Locate the cell with the specified text and output its (x, y) center coordinate. 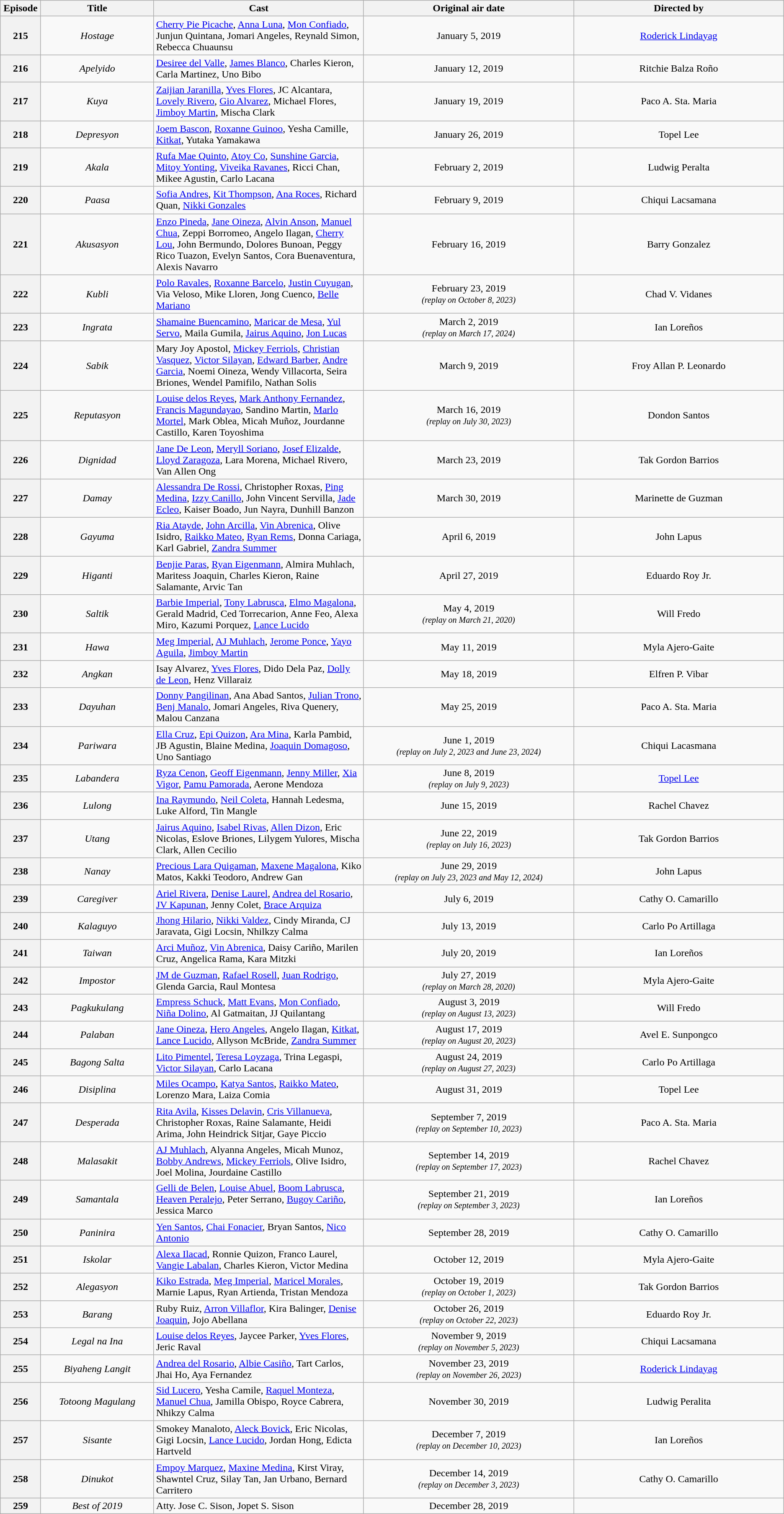
226 (21, 460)
Arci Muñoz, Vin Abrenica, Daisy Cariño, Marilen Cruz, Angelica Rama, Kara Mitzki (259, 953)
Barry Gonzalez (678, 244)
Lito Pimentel, Teresa Loyzaga, Trina Legaspi, Victor Silayan, Carlo Lacana (259, 1062)
April 27, 2019 (468, 575)
Higanti (97, 575)
Reputasyon (97, 415)
Zaijian Jaranilla, Yves Flores, JC Alcantara, Lovely Rivero, Gio Alvarez, Michael Flores, Jimboy Martin, Mischa Clark (259, 101)
Precious Lara Quigaman, Maxene Magalona, Kiko Matos, Kakki Teodoro, Andrew Gan (259, 871)
June 15, 2019 (468, 806)
Biyaheng Langit (97, 1369)
215 (21, 36)
Barbie Imperial, Tony Labrusca, Elmo Magalona, Gerald Madrid, Ced Torrecarion, Anne Feo, Alexa Miro, Kazumi Porquez, Lance Lucido (259, 614)
221 (21, 244)
Ludwig Peralita (678, 1401)
Dayuhan (97, 707)
Rufa Mae Quinto, Atoy Co, Sunshine Garcia, Mitoy Yonting, Viveika Ravanes, Ricci Chan, Mikee Agustin, Carlo Lacana (259, 167)
219 (21, 167)
March 2, 2019(replay on March 17, 2024) (468, 327)
Empress Schuck, Matt Evans, Mon Confiado, Niña Dolino, Al Gatmaitan, JJ Quilantang (259, 1008)
230 (21, 614)
Episode (21, 8)
Ina Raymundo, Neil Coleta, Hannah Ledesma, Luke Alford, Tin Mangle (259, 806)
JM de Guzman, Rafael Rosell, Juan Rodrigo, Glenda Garcia, Raul Montesa (259, 980)
Elfren P. Vibar (678, 674)
227 (21, 498)
246 (21, 1090)
236 (21, 806)
240 (21, 926)
October 26, 2019(replay on October 22, 2023) (468, 1314)
June 22, 2019(replay on July 16, 2023) (468, 838)
Best of 2019 (97, 1506)
Chiqui Lacasmana (678, 745)
Donny Pangilinan, Ana Abad Santos, Julian Trono, Benj Manalo, Jomari Angeles, Riva Quenery, Malou Canzana (259, 707)
Caregiver (97, 899)
Disiplina (97, 1090)
Jairus Aquino, Isabel Rivas, Allen Dizon, Eric Nicolas, Eslove Briones, Lilygem Yulores, Mischa Clark, Allen Cecilio (259, 838)
Legal na Ina (97, 1341)
August 3, 2019(replay on August 13, 2023) (468, 1008)
June 1, 2019(replay on July 2, 2023 and June 23, 2024) (468, 745)
Avel E. Sunpongco (678, 1035)
Cherry Pie Picache, Anna Luna, Mon Confiado, Junjun Quintana, Jomari Angeles, Reynald Simon, Rebecca Chuaunsu (259, 36)
Saltik (97, 614)
January 26, 2019 (468, 134)
Ruby Ruiz, Arron Villaflor, Kira Balinger, Denise Joaquin, Jojo Abellana (259, 1314)
Ritchie Balza Roño (678, 69)
Kuya (97, 101)
Sabik (97, 365)
March 23, 2019 (468, 460)
Samantala (97, 1199)
Rita Avila, Kisses Delavin, Cris Villanueva, Christopher Roxas, Raine Salamante, Heidi Arima, John Heindrick Sitjar, Gaye Piccio (259, 1122)
September 7, 2019(replay on September 10, 2023) (468, 1122)
Totoong Magulang (97, 1401)
228 (21, 537)
June 29, 2019(replay on July 23, 2023 and May 12, 2024) (468, 871)
January 5, 2019 (468, 36)
October 12, 2019 (468, 1260)
218 (21, 134)
254 (21, 1341)
Jane De Leon, Meryll Soriano, Josef Elizalde, Lloyd Zaragoza, Lara Morena, Michael Rivero, Van Allen Ong (259, 460)
Iskolar (97, 1260)
Directed by (678, 8)
Sisante (97, 1440)
Andrea del Rosario, Albie Casiño, Tart Carlos, Jhai Ho, Aya Fernandez (259, 1369)
Benjie Paras, Ryan Eigenmann, Almira Muhlach, Maritess Joaquin, Charles Kieron, Raine Salamante, Arvic Tan (259, 575)
Desiree del Valle, James Blanco, Charles Kieron, Carla Martinez, Uno Bibo (259, 69)
July 20, 2019 (468, 953)
237 (21, 838)
Hostage (97, 36)
Alessandra De Rossi, Christopher Roxas, Ping Medina, Izzy Canillo, John Vincent Servilla, Jade Ecleo, Kaiser Boado, Jun Nayra, Dunhill Banzon (259, 498)
March 16, 2019(replay on July 30, 2023) (468, 415)
243 (21, 1008)
Labandera (97, 778)
AJ Muhlach, Alyanna Angeles, Micah Munoz, Bobby Andrews, Mickey Ferriols, Olive Isidro, Joel Molina, Jourdaine Castillo (259, 1161)
Ludwig Peralta (678, 167)
Sofia Andres, Kit Thompson, Ana Roces, Richard Quan, Nikki Gonzales (259, 200)
September 14, 2019(replay on September 17, 2023) (468, 1161)
Jhong Hilario, Nikki Valdez, Cindy Miranda, CJ Jaravata, Gigi Locsin, Nhilkzy Calma (259, 926)
Bagong Salta (97, 1062)
258 (21, 1478)
Akusasyon (97, 244)
249 (21, 1199)
May 25, 2019 (468, 707)
November 30, 2019 (468, 1401)
Kiko Estrada, Meg Imperial, Maricel Morales, Marnie Lapus, Ryan Artienda, Tristan Mendoza (259, 1287)
223 (21, 327)
Kubli (97, 294)
Damay (97, 498)
Joem Bascon, Roxanne Guinoo, Yesha Camille, Kitkat, Yutaka Yamakawa (259, 134)
217 (21, 101)
251 (21, 1260)
Original air date (468, 8)
Jane Oineza, Hero Angeles, Angelo Ilagan, Kitkat, Lance Lucido, Allyson McBride, Zandra Summer (259, 1035)
Lulong (97, 806)
Ryza Cenon, Geoff Eigenmann, Jenny Miller, Xia Vigor, Pamu Pamorada, Aerone Mendoza (259, 778)
Louise delos Reyes, Jaycee Parker, Yves Flores, Jeric Raval (259, 1341)
Empoy Marquez, Maxine Medina, Kirst Viray, Shawntel Cruz, Silay Tan, Jan Urbano, Bernard Carritero (259, 1478)
Gayuma (97, 537)
Angkan (97, 674)
Ariel Rivera, Denise Laurel, Andrea del Rosario, JV Kapunan, Jenny Colet, Brace Arquiza (259, 899)
August 17, 2019(replay on August 20, 2023) (468, 1035)
Atty. Jose C. Sison, Jopet S. Sison (259, 1506)
220 (21, 200)
Depresyon (97, 134)
July 6, 2019 (468, 899)
October 19, 2019(replay on October 1, 2023) (468, 1287)
Paninira (97, 1232)
July 13, 2019 (468, 926)
Desperada (97, 1122)
May 18, 2019 (468, 674)
Hawa (97, 647)
231 (21, 647)
235 (21, 778)
250 (21, 1232)
December 14, 2019(replay on December 3, 2023) (468, 1478)
259 (21, 1506)
252 (21, 1287)
July 27, 2019(replay on March 28, 2020) (468, 980)
August 31, 2019 (468, 1090)
February 16, 2019 (468, 244)
Yen Santos, Chai Fonacier, Bryan Santos, Nico Antonio (259, 1232)
Cast (259, 8)
Nanay (97, 871)
Sid Lucero, Yesha Camile, Raquel Monteza, Manuel Chua, Jamilla Obispo, Royce Cabrera, Nhikzy Calma (259, 1401)
Dignidad (97, 460)
Smokey Manaloto, Aleck Bovick, Eric Nicolas, Gigi Locsin, Lance Lucido, Jordan Hong, Edicta Hartveld (259, 1440)
233 (21, 707)
Marinette de Guzman (678, 498)
234 (21, 745)
Shamaine Buencamino, Maricar de Mesa, Yul Servo, Maila Gumila, Jairus Aquino, Jon Lucas (259, 327)
Utang (97, 838)
Taiwan (97, 953)
222 (21, 294)
232 (21, 674)
September 28, 2019 (468, 1232)
Alegasyon (97, 1287)
November 9, 2019(replay on November 5, 2023) (468, 1341)
May 11, 2019 (468, 647)
Title (97, 8)
January 12, 2019 (468, 69)
Gelli de Belen, Louise Abuel, Boom Labrusca, Heaven Peralejo, Peter Serrano, Bugoy Cariño, Jessica Marco (259, 1199)
Paasa (97, 200)
May 4, 2019(replay on March 21, 2020) (468, 614)
247 (21, 1122)
248 (21, 1161)
257 (21, 1440)
Pariwara (97, 745)
255 (21, 1369)
March 30, 2019 (468, 498)
March 9, 2019 (468, 365)
September 21, 2019(replay on September 3, 2023) (468, 1199)
February 23, 2019(replay on October 8, 2023) (468, 294)
Impostor (97, 980)
224 (21, 365)
225 (21, 415)
November 23, 2019(replay on November 26, 2023) (468, 1369)
Dondon Santos (678, 415)
Ria Atayde, John Arcilla, Vin Abrenica, Olive Isidro, Raikko Mateo, Ryan Rems, Donna Cariaga, Karl Gabriel, Zandra Summer (259, 537)
Ingrata (97, 327)
January 19, 2019 (468, 101)
216 (21, 69)
December 28, 2019 (468, 1506)
Akala (97, 167)
Palaban (97, 1035)
Isay Alvarez, Yves Flores, Dido Dela Paz, Dolly de Leon, Henz Villaraiz (259, 674)
245 (21, 1062)
April 6, 2019 (468, 537)
Apelyido (97, 69)
February 2, 2019 (468, 167)
Chad V. Vidanes (678, 294)
Pagkukulang (97, 1008)
June 8, 2019(replay on July 9, 2023) (468, 778)
Malasakit (97, 1161)
Froy Allan P. Leonardo (678, 365)
Barang (97, 1314)
Alexa Ilacad, Ronnie Quizon, Franco Laurel, Vangie Labalan, Charles Kieron, Victor Medina (259, 1260)
Polo Ravales, Roxanne Barcelo, Justin Cuyugan, Via Veloso, Mike Lloren, Jong Cuenco, Belle Mariano (259, 294)
253 (21, 1314)
241 (21, 953)
Ella Cruz, Epi Quizon, Ara Mina, Karla Pambid, JB Agustin, Blaine Medina, Joaquin Domagoso, Uno Santiago (259, 745)
242 (21, 980)
February 9, 2019 (468, 200)
Dinukot (97, 1478)
December 7, 2019(replay on December 10, 2023) (468, 1440)
Meg Imperial, AJ Muhlach, Jerome Ponce, Yayo Aguila, Jimboy Martin (259, 647)
256 (21, 1401)
August 24, 2019(replay on August 27, 2023) (468, 1062)
229 (21, 575)
239 (21, 899)
244 (21, 1035)
Kalaguyo (97, 926)
238 (21, 871)
Miles Ocampo, Katya Santos, Raikko Mateo, Lorenzo Mara, Laiza Comia (259, 1090)
